Determine the (X, Y) coordinate at the center of the cell enclosing the given text.  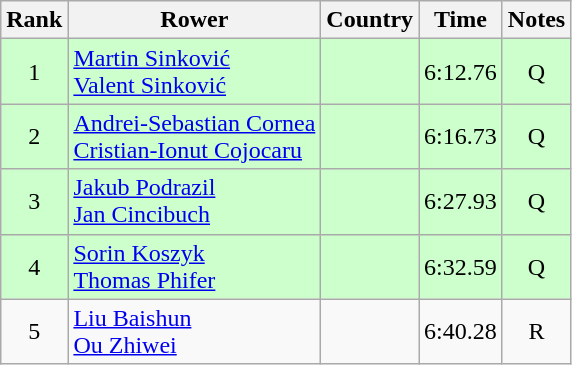
6:32.59 (461, 266)
Notes (536, 20)
4 (34, 266)
Jakub PodrazilJan Cincibuch (194, 202)
Time (461, 20)
1 (34, 72)
Rank (34, 20)
Rower (194, 20)
2 (34, 136)
6:16.73 (461, 136)
3 (34, 202)
6:40.28 (461, 332)
Andrei-Sebastian CorneaCristian-Ionut Cojocaru (194, 136)
Martin SinkovićValent Sinković (194, 72)
6:12.76 (461, 72)
R (536, 332)
Liu BaishunOu Zhiwei (194, 332)
6:27.93 (461, 202)
5 (34, 332)
Sorin KoszykThomas Phifer (194, 266)
Country (370, 20)
